Detect which cell encompasses the target text, then output its (X, Y) center coordinate. 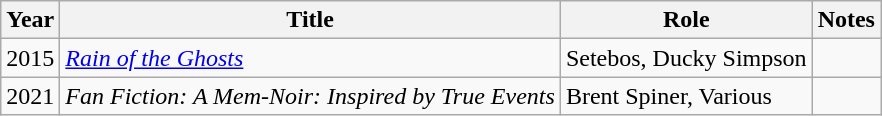
2021 (30, 96)
Year (30, 20)
Setebos, Ducky Simpson (686, 58)
Brent Spiner, Various (686, 96)
Rain of the Ghosts (310, 58)
Title (310, 20)
Notes (846, 20)
2015 (30, 58)
Fan Fiction: A Mem-Noir: Inspired by True Events (310, 96)
Role (686, 20)
